Determine the [x, y] coordinate at the center of the cell enclosing the given text.  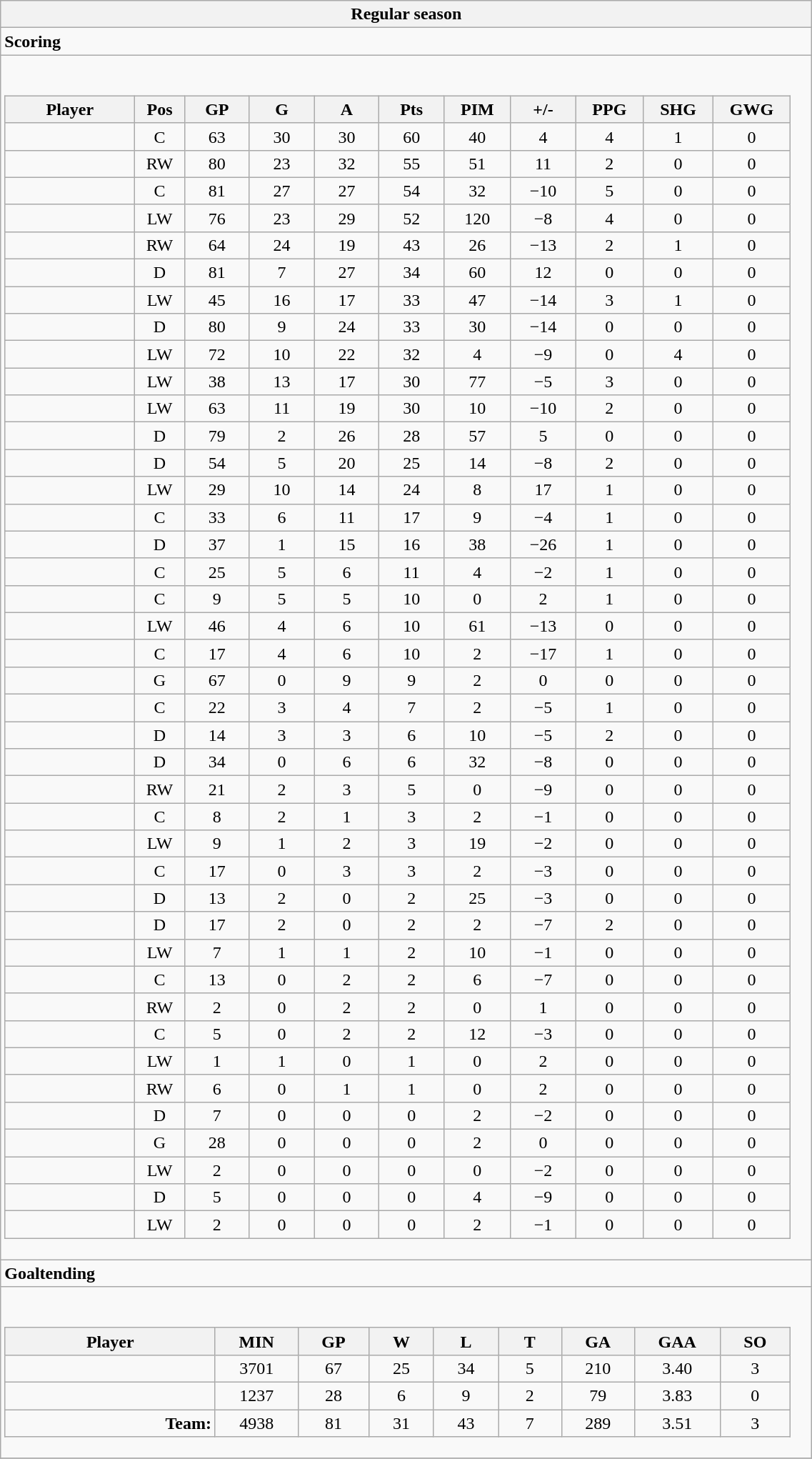
Pts [411, 109]
4938 [256, 1423]
MIN [256, 1341]
55 [411, 164]
Team: [110, 1423]
1237 [256, 1396]
77 [478, 382]
40 [478, 136]
76 [217, 218]
GAA [677, 1341]
52 [411, 218]
L [466, 1341]
21 [217, 790]
210 [598, 1368]
T [530, 1341]
3.40 [677, 1368]
SO [755, 1341]
20 [347, 463]
46 [217, 626]
PPG [610, 109]
−17 [543, 653]
−26 [543, 544]
SHG [678, 109]
−4 [543, 517]
72 [217, 354]
31 [401, 1423]
GWG [751, 109]
3.51 [677, 1423]
64 [217, 245]
W [401, 1341]
Player MIN GP W L T GA GAA SO 3701 67 25 34 5 210 3.40 3 1237 28 6 9 2 79 3.83 0 Team: 4938 81 31 43 7 289 3.51 3 [406, 1373]
3701 [256, 1368]
15 [347, 544]
47 [478, 300]
289 [598, 1423]
120 [478, 218]
Pos [160, 109]
37 [217, 544]
61 [478, 626]
45 [217, 300]
Scoring [406, 41]
Regular season [406, 14]
57 [478, 436]
+/- [543, 109]
GA [598, 1341]
PIM [478, 109]
51 [478, 164]
Goaltending [406, 1273]
3.83 [677, 1396]
A [347, 109]
